From the cell containing the given text, extract its center point as (x, y) coordinate. 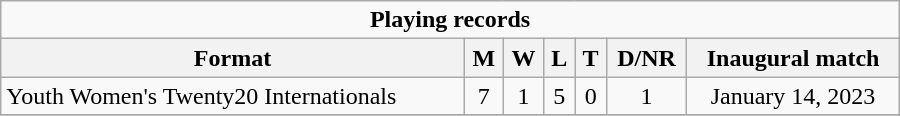
M (484, 58)
Inaugural match (793, 58)
0 (590, 96)
Format (233, 58)
W (523, 58)
Playing records (450, 20)
L (560, 58)
5 (560, 96)
January 14, 2023 (793, 96)
D/NR (646, 58)
Youth Women's Twenty20 Internationals (233, 96)
7 (484, 96)
T (590, 58)
